Output the [X, Y] coordinate of the center of the cell containing the given text.  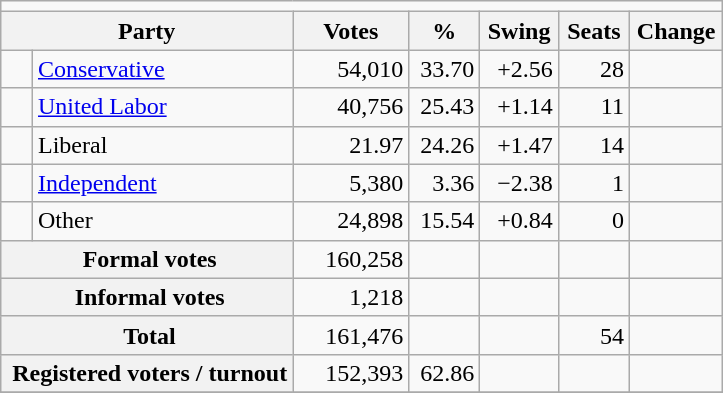
Swing [520, 31]
54 [594, 335]
160,258 [351, 259]
Other [162, 221]
14 [594, 145]
1 [594, 183]
Party [147, 31]
5,380 [351, 183]
Seats [594, 31]
Total [147, 335]
25.43 [444, 107]
Votes [351, 31]
+1.14 [520, 107]
0 [594, 221]
152,393 [351, 373]
Conservative [162, 69]
United Labor [162, 107]
+2.56 [520, 69]
11 [594, 107]
−2.38 [520, 183]
54,010 [351, 69]
21.97 [351, 145]
161,476 [351, 335]
% [444, 31]
Formal votes [147, 259]
28 [594, 69]
Independent [162, 183]
+0.84 [520, 221]
Informal votes [147, 297]
15.54 [444, 221]
24.26 [444, 145]
+1.47 [520, 145]
40,756 [351, 107]
Liberal [162, 145]
Registered voters / turnout [147, 373]
33.70 [444, 69]
Change [676, 31]
24,898 [351, 221]
62.86 [444, 373]
1,218 [351, 297]
3.36 [444, 183]
